Locate the cell with the specified text and output its (x, y) center coordinate. 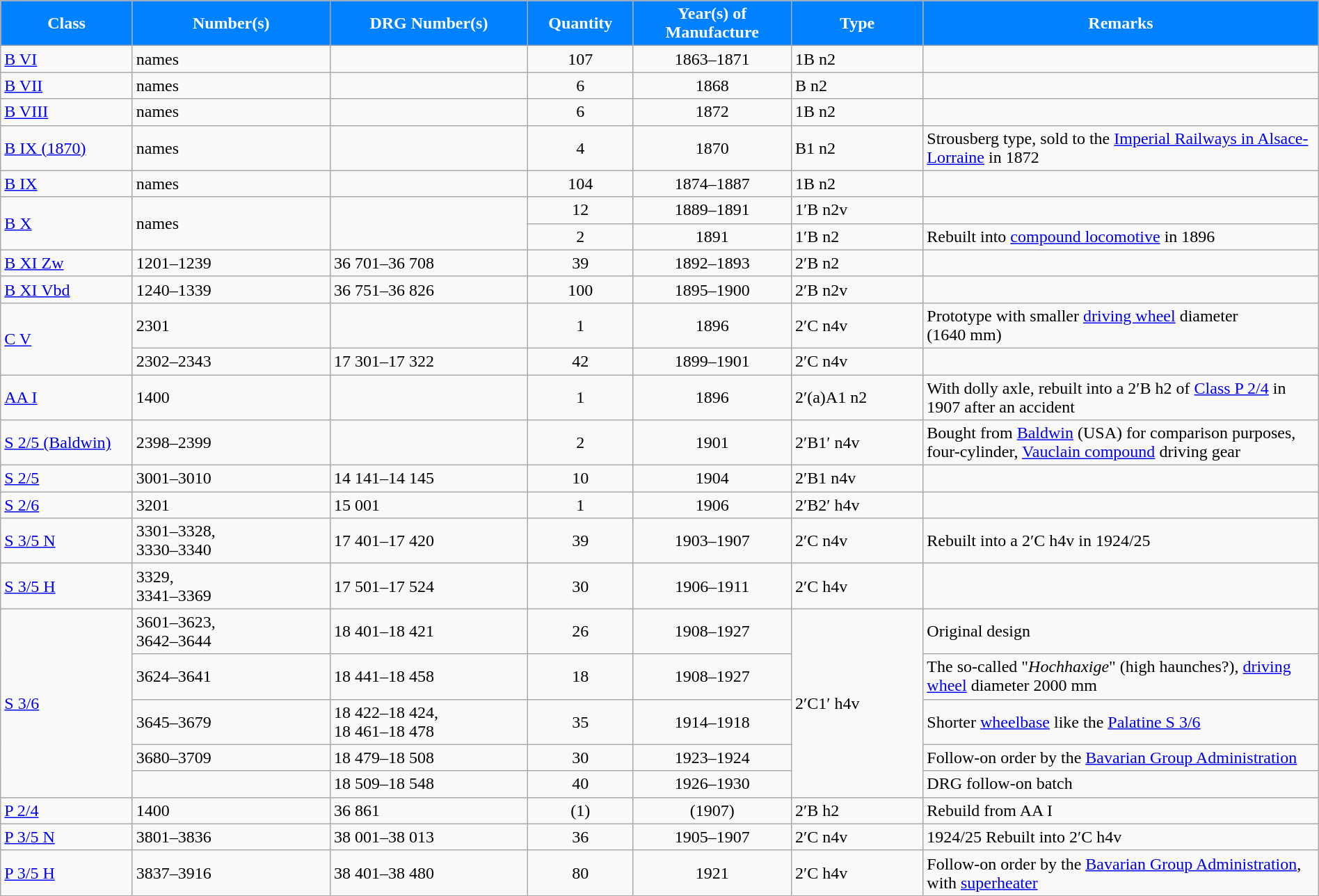
B VIII (67, 112)
38 001–38 013 (429, 837)
B IX (1870) (67, 147)
2′B2′ h4v (857, 505)
107 (581, 59)
P 2/4 (67, 810)
4 (581, 147)
14 141–14 145 (429, 479)
1870 (712, 147)
2′B1 n4v (857, 479)
3837–3916 (231, 872)
36 861 (429, 810)
Original design (1121, 632)
1891 (712, 237)
Quantity (581, 24)
B VII (67, 86)
Rebuild from AA I (1121, 810)
1′B n2v (857, 210)
104 (581, 184)
B XI Zw (67, 263)
2302–2343 (231, 361)
26 (581, 632)
2′B n2v (857, 289)
100 (581, 289)
Type (857, 24)
S 2/5 (67, 479)
1904 (712, 479)
B X (67, 223)
2′C1′ h4v (857, 703)
DRG Number(s) (429, 24)
P 3/5 H (67, 872)
(1) (581, 810)
17 501–17 524 (429, 586)
35 (581, 722)
17 301–17 322 (429, 361)
2′B h2 (857, 810)
Prototype with smaller driving wheel diameter (1640 mm) (1121, 326)
38 401–38 480 (429, 872)
2′B1′ n4v (857, 442)
1863–1871 (712, 59)
1926–1930 (712, 784)
1895–1900 (712, 289)
1240–1339 (231, 289)
Follow-on order by the Bavarian Group Administration, with superheater (1121, 872)
3201 (231, 505)
Bought from Baldwin (USA) for comparison purposes, four-cylinder, Vauclain compound driving gear (1121, 442)
Rebuilt into a 2′C h4v in 1924/25 (1121, 541)
18 441–18 458 (429, 676)
1924/25 Rebuilt into 2′C h4v (1121, 837)
1892–1893 (712, 263)
B IX (67, 184)
80 (581, 872)
1889–1891 (712, 210)
15 001 (429, 505)
18 509–18 548 (429, 784)
17 401–17 420 (429, 541)
36 751–36 826 (429, 289)
42 (581, 361)
1914–1918 (712, 722)
1899–1901 (712, 361)
Rebuilt into compound locomotive in 1896 (1121, 237)
10 (581, 479)
1901 (712, 442)
1905–1907 (712, 837)
3801–3836 (231, 837)
P 3/5 N (67, 837)
B n2 (857, 86)
1′B n2 (857, 237)
S 3/5 N (67, 541)
2301 (231, 326)
36 (581, 837)
Class (67, 24)
Follow-on order by the Bavarian Group Administration (1121, 758)
12 (581, 210)
C V (67, 338)
Shorter wheelbase like the Palatine S 3/6 (1121, 722)
1921 (712, 872)
40 (581, 784)
36 701–36 708 (429, 263)
18 (581, 676)
1201–1239 (231, 263)
18 401–18 421 (429, 632)
1923–1924 (712, 758)
B VI (67, 59)
Number(s) (231, 24)
AA I (67, 397)
1906–1911 (712, 586)
B1 n2 (857, 147)
3601–3623, 3642–3644 (231, 632)
1906 (712, 505)
2398–2399 (231, 442)
S 3/6 (67, 703)
1903–1907 (712, 541)
3001–3010 (231, 479)
Remarks (1121, 24)
3329, 3341–3369 (231, 586)
(1907) (712, 810)
The so-called "Hochhaxige" (high haunches?), driving wheel diameter 2000 mm (1121, 676)
Year(s) of Manufacture (712, 24)
DRG follow-on batch (1121, 784)
3624–3641 (231, 676)
1874–1887 (712, 184)
3645–3679 (231, 722)
S 2/5 (Baldwin) (67, 442)
B XI Vbd (67, 289)
With dolly axle, rebuilt into a 2′B h2 of Class P 2/4 in 1907 after an accident (1121, 397)
2′B n2 (857, 263)
3301–3328, 3330–3340 (231, 541)
18 422–18 424, 18 461–18 478 (429, 722)
3680–3709 (231, 758)
2′(a)A1 n2 (857, 397)
S 2/6 (67, 505)
18 479–18 508 (429, 758)
1872 (712, 112)
Strousberg type, sold to the Imperial Railways in Alsace-Lorraine in 1872 (1121, 147)
1868 (712, 86)
S 3/5 H (67, 586)
